Detect which cell encompasses the target text, then output its (X, Y) center coordinate. 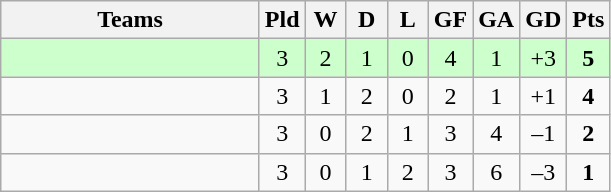
W (326, 20)
Pld (282, 20)
Pts (588, 20)
+1 (544, 96)
6 (496, 172)
5 (588, 58)
–1 (544, 134)
GF (450, 20)
GD (544, 20)
Teams (130, 20)
D (366, 20)
L (408, 20)
GA (496, 20)
–3 (544, 172)
+3 (544, 58)
